Detect which cell encompasses the target text, then output its [X, Y] center coordinate. 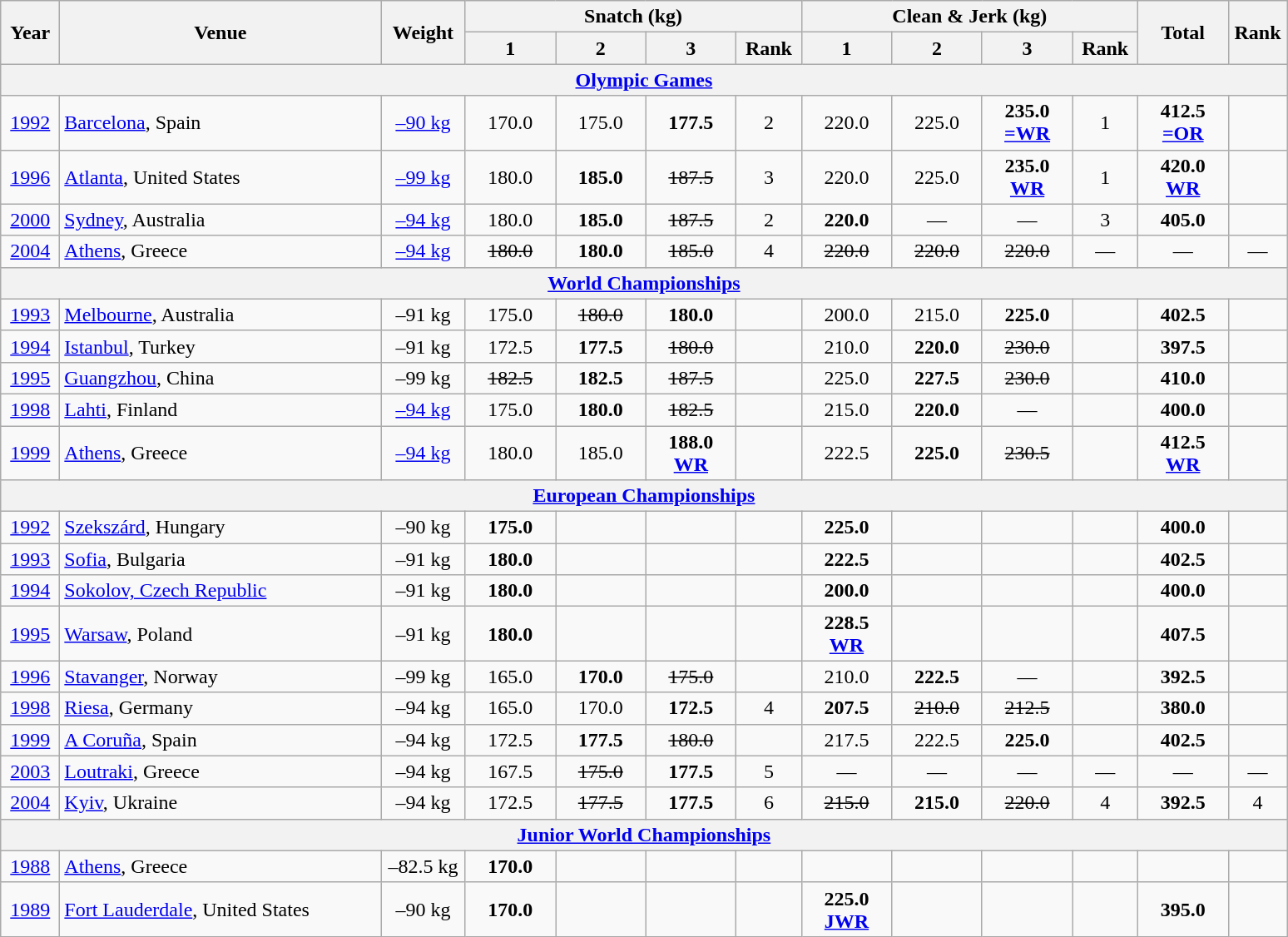
Snatch (kg) [633, 17]
1988 [30, 866]
230.5 [1027, 453]
407.5 [1183, 634]
Kyiv, Ukraine [220, 803]
Istanbul, Turkey [220, 346]
Atlanta, United States [220, 176]
167.5 [511, 771]
1989 [30, 909]
412.5 WR [1183, 453]
235.0 =WR [1027, 123]
Riesa, Germany [220, 708]
Total [1183, 32]
Szekszárd, Hungary [220, 528]
405.0 [1183, 220]
European Championships [644, 496]
235.0 WR [1027, 176]
5 [769, 771]
380.0 [1183, 708]
–82.5 kg [423, 866]
Fort Lauderdale, United States [220, 909]
212.5 [1027, 708]
412.5 =OR [1183, 123]
Weight [423, 32]
397.5 [1183, 346]
207.5 [847, 708]
227.5 [937, 378]
World Championships [644, 283]
188.0 WR [691, 453]
2003 [30, 771]
Year [30, 32]
Guangzhou, China [220, 378]
6 [769, 803]
Sokolov, Czech Republic [220, 591]
420.0 WR [1183, 176]
Stavanger, Norway [220, 677]
A Coruña, Spain [220, 740]
Olympic Games [644, 80]
Warsaw, Poland [220, 634]
Sofia, Bulgaria [220, 559]
Barcelona, Spain [220, 123]
Sydney, Australia [220, 220]
225.0 JWR [847, 909]
2000 [30, 220]
228.5 WR [847, 634]
Clean & Jerk (kg) [969, 17]
Melbourne, Australia [220, 315]
Junior World Championships [644, 835]
Venue [220, 32]
Loutraki, Greece [220, 771]
395.0 [1183, 909]
Lahti, Finland [220, 409]
410.0 [1183, 378]
217.5 [847, 740]
